Provide the [x, y] coordinate of the cell's center where the given text is located.  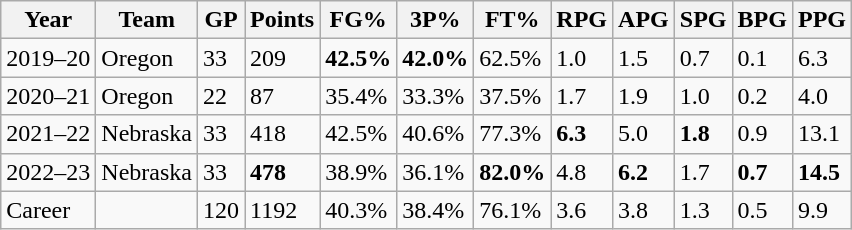
38.4% [436, 210]
14.5 [822, 172]
36.1% [436, 172]
2020–21 [48, 96]
478 [282, 172]
0.2 [762, 96]
0.9 [762, 134]
87 [282, 96]
40.6% [436, 134]
42.0% [436, 58]
1.3 [703, 210]
2019–20 [48, 58]
82.0% [512, 172]
RPG [582, 20]
1.8 [703, 134]
1.5 [644, 58]
35.4% [358, 96]
Points [282, 20]
38.9% [358, 172]
4.0 [822, 96]
1192 [282, 210]
3P% [436, 20]
13.1 [822, 134]
6.2 [644, 172]
62.5% [512, 58]
3.8 [644, 210]
1.9 [644, 96]
418 [282, 134]
22 [222, 96]
4.8 [582, 172]
3.6 [582, 210]
FT% [512, 20]
SPG [703, 20]
2022–23 [48, 172]
5.0 [644, 134]
9.9 [822, 210]
40.3% [358, 210]
0.1 [762, 58]
Career [48, 210]
BPG [762, 20]
209 [282, 58]
PPG [822, 20]
Year [48, 20]
GP [222, 20]
37.5% [512, 96]
33.3% [436, 96]
FG% [358, 20]
77.3% [512, 134]
0.5 [762, 210]
76.1% [512, 210]
2021–22 [48, 134]
120 [222, 210]
APG [644, 20]
Team [147, 20]
